Output the [X, Y] coordinate of the center of the cell containing the given text.  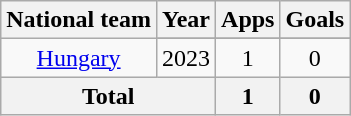
2023 [186, 58]
National team [79, 20]
Total [108, 96]
Year [186, 20]
Apps [248, 20]
Goals [315, 20]
Hungary [79, 58]
